Find where the given text appears and provide that cell's center as (x, y) coordinate. 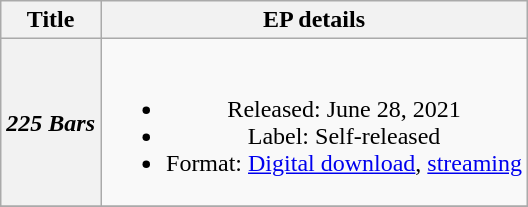
Title (51, 20)
EP details (314, 20)
225 Bars (51, 122)
Released: June 28, 2021Label: Self-releasedFormat: Digital download, streaming (314, 122)
